Provide the (X, Y) coordinate of the cell's center where the given text is located.  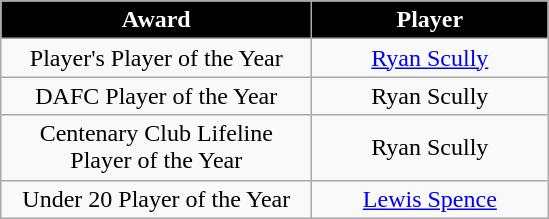
Player (430, 20)
Lewis Spence (430, 199)
DAFC Player of the Year (156, 96)
Player's Player of the Year (156, 58)
Award (156, 20)
Centenary Club Lifeline Player of the Year (156, 148)
Under 20 Player of the Year (156, 199)
